Provide the (X, Y) coordinate of the cell's center where the given text is located.  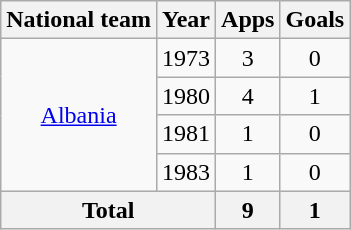
4 (248, 96)
1981 (186, 134)
Apps (248, 20)
1973 (186, 58)
Year (186, 20)
3 (248, 58)
Goals (315, 20)
1980 (186, 96)
Total (108, 210)
National team (79, 20)
9 (248, 210)
Albania (79, 115)
1983 (186, 172)
